Locate the cell with the specified text and output its (x, y) center coordinate. 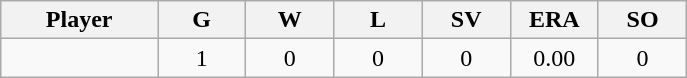
1 (202, 58)
0.00 (554, 58)
W (290, 20)
SV (466, 20)
G (202, 20)
SO (642, 20)
Player (80, 20)
L (378, 20)
ERA (554, 20)
